Detect which cell encompasses the target text, then output its (X, Y) center coordinate. 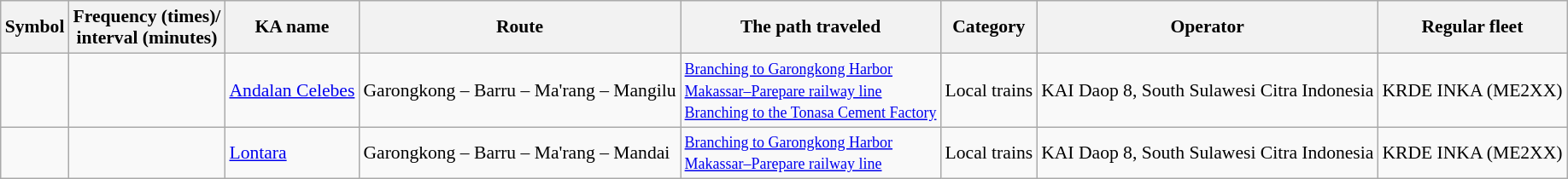
Category (989, 27)
Garongkong – Barru – Ma'rang – Mandai (519, 153)
Garongkong – Barru – Ma'rang – Mangilu (519, 90)
The path traveled (811, 27)
Branching to Garongkong HarborMakassar–Parepare railway line (811, 153)
Andalan Celebes (292, 90)
KA name (292, 27)
Operator (1208, 27)
Symbol (35, 27)
Branching to Garongkong HarborMakassar–Parepare railway lineBranching to the Tonasa Cement Factory (811, 90)
Frequency (times)/interval (minutes) (147, 27)
Lontara (292, 153)
Regular fleet (1472, 27)
Route (519, 27)
